Pinpoint the cell where the given text exists, returning its [X, Y] midpoint coordinate. 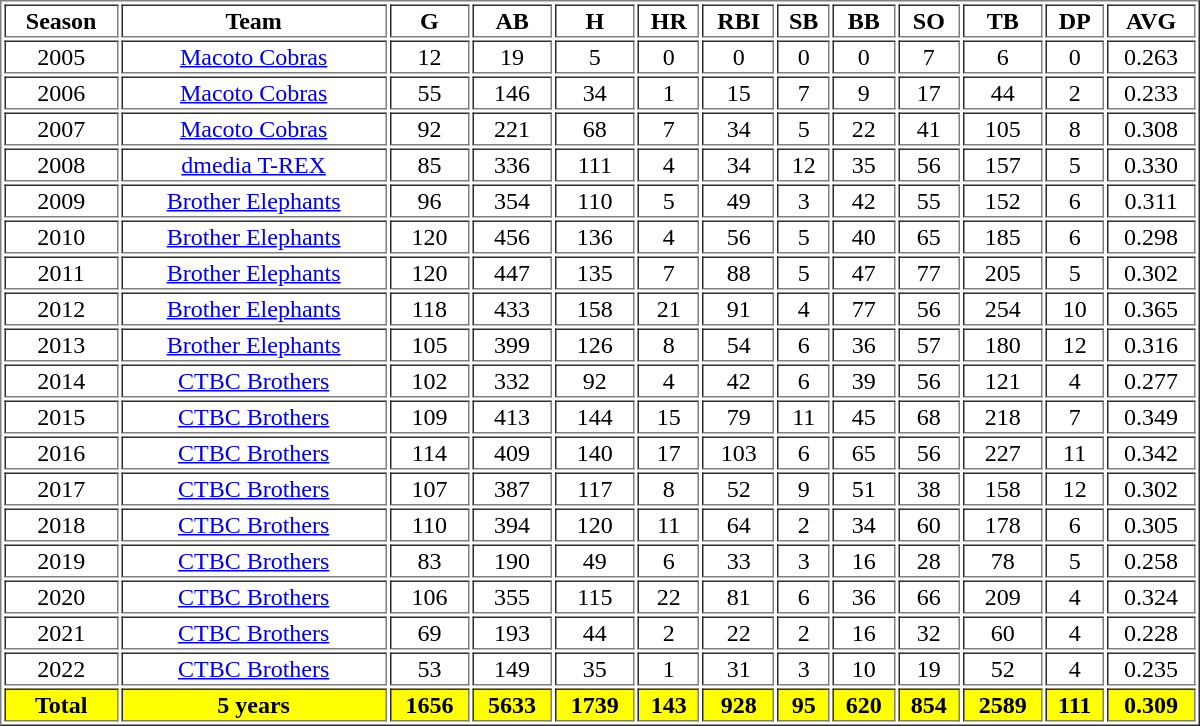
21 [669, 308]
456 [512, 236]
387 [512, 488]
0.298 [1152, 236]
221 [512, 128]
205 [1003, 272]
TB [1003, 20]
0.324 [1152, 596]
BB [864, 20]
2007 [60, 128]
135 [595, 272]
69 [430, 632]
Season [60, 20]
0.277 [1152, 380]
2010 [60, 236]
157 [1003, 164]
152 [1003, 200]
AVG [1152, 20]
103 [739, 452]
64 [739, 524]
2018 [60, 524]
218 [1003, 416]
54 [739, 344]
47 [864, 272]
185 [1003, 236]
88 [739, 272]
AB [512, 20]
121 [1003, 380]
2016 [60, 452]
115 [595, 596]
0.308 [1152, 128]
394 [512, 524]
0.233 [1152, 92]
0.342 [1152, 452]
332 [512, 380]
33 [739, 560]
SO [929, 20]
95 [804, 704]
2009 [60, 200]
854 [929, 704]
HR [669, 20]
0.349 [1152, 416]
SB [804, 20]
RBI [739, 20]
dmedia T-REX [254, 164]
78 [1003, 560]
91 [739, 308]
5 years [254, 704]
2589 [1003, 704]
66 [929, 596]
190 [512, 560]
DP [1075, 20]
2015 [60, 416]
2008 [60, 164]
0.330 [1152, 164]
0.305 [1152, 524]
Team [254, 20]
32 [929, 632]
39 [864, 380]
227 [1003, 452]
447 [512, 272]
2020 [60, 596]
409 [512, 452]
2019 [60, 560]
85 [430, 164]
2017 [60, 488]
143 [669, 704]
399 [512, 344]
0.228 [1152, 632]
0.311 [1152, 200]
2012 [60, 308]
2021 [60, 632]
79 [739, 416]
117 [595, 488]
96 [430, 200]
31 [739, 668]
209 [1003, 596]
45 [864, 416]
2006 [60, 92]
106 [430, 596]
81 [739, 596]
0.309 [1152, 704]
0.258 [1152, 560]
180 [1003, 344]
146 [512, 92]
2005 [60, 56]
5633 [512, 704]
H [595, 20]
144 [595, 416]
Total [60, 704]
38 [929, 488]
149 [512, 668]
136 [595, 236]
2011 [60, 272]
114 [430, 452]
2013 [60, 344]
928 [739, 704]
51 [864, 488]
2014 [60, 380]
355 [512, 596]
354 [512, 200]
102 [430, 380]
254 [1003, 308]
193 [512, 632]
433 [512, 308]
178 [1003, 524]
0.235 [1152, 668]
G [430, 20]
41 [929, 128]
28 [929, 560]
2022 [60, 668]
126 [595, 344]
40 [864, 236]
336 [512, 164]
0.263 [1152, 56]
107 [430, 488]
118 [430, 308]
0.365 [1152, 308]
1656 [430, 704]
413 [512, 416]
109 [430, 416]
0.316 [1152, 344]
83 [430, 560]
620 [864, 704]
53 [430, 668]
1739 [595, 704]
57 [929, 344]
140 [595, 452]
